Scan for the cell matching the given text and deliver its (X, Y) coordinate at center. 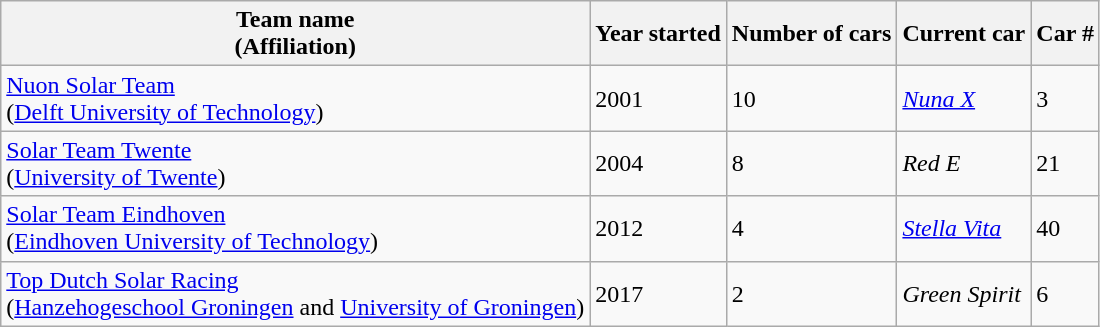
Number of cars (812, 34)
10 (812, 98)
Current car (964, 34)
Top Dutch Solar Racing(Hanzehogeschool Groningen and University of Groningen) (296, 294)
3 (1066, 98)
2004 (658, 164)
8 (812, 164)
2012 (658, 228)
4 (812, 228)
Solar Team Twente(University of Twente) (296, 164)
Car # (1066, 34)
Red E (964, 164)
2001 (658, 98)
2017 (658, 294)
Green Spirit (964, 294)
Team name(Affiliation) (296, 34)
Nuna X (964, 98)
Stella Vita (964, 228)
Nuon Solar Team(Delft University of Technology) (296, 98)
Year started (658, 34)
Solar Team Eindhoven(Eindhoven University of Technology) (296, 228)
2 (812, 294)
40 (1066, 228)
6 (1066, 294)
21 (1066, 164)
